Return the [X, Y] coordinate for the center point of the cell that contains the specified text.  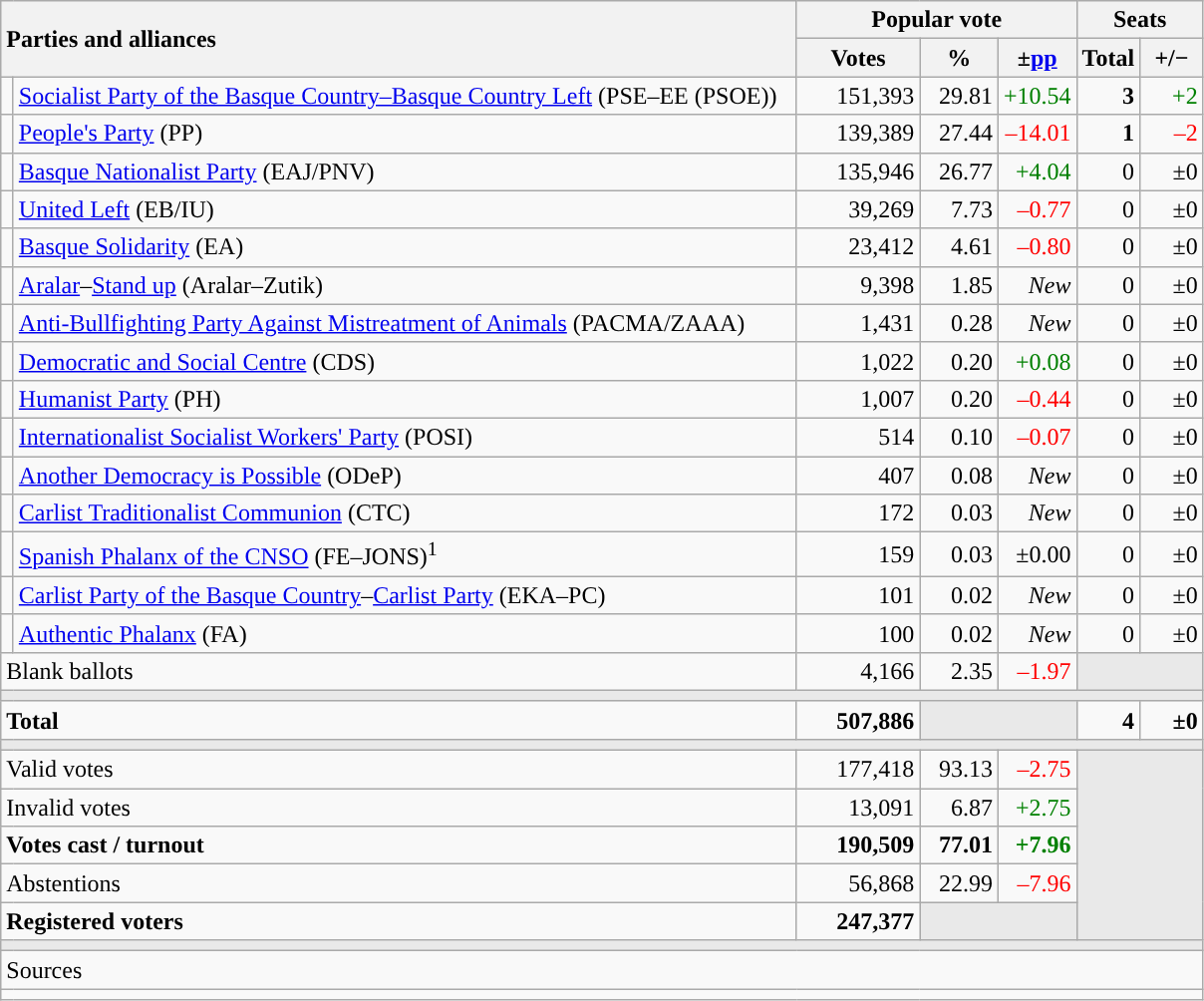
Popular vote [937, 20]
+10.54 [1037, 96]
101 [858, 595]
Parties and alliances [399, 39]
56,868 [858, 883]
407 [858, 476]
Votes cast / turnout [399, 845]
Another Democracy is Possible (ODeP) [405, 476]
190,509 [858, 845]
–1.97 [1037, 671]
172 [858, 513]
13,091 [858, 808]
United Left (EB/IU) [405, 209]
Basque Solidarity (EA) [405, 247]
Basque Nationalist Party (EAJ/PNV) [405, 171]
514 [858, 437]
–14.01 [1037, 134]
100 [858, 633]
–0.80 [1037, 247]
+4.04 [1037, 171]
Humanist Party (PH) [405, 399]
0.10 [959, 437]
9,398 [858, 285]
% [959, 58]
7.73 [959, 209]
–2.75 [1037, 770]
29.81 [959, 96]
Blank ballots [399, 671]
People's Party (PP) [405, 134]
27.44 [959, 134]
26.77 [959, 171]
–0.77 [1037, 209]
Invalid votes [399, 808]
1 [1108, 134]
+7.96 [1037, 845]
Aralar–Stand up (Aralar–Zutik) [405, 285]
Sources [602, 970]
Authentic Phalanx (FA) [405, 633]
77.01 [959, 845]
507,886 [858, 720]
6.87 [959, 808]
–7.96 [1037, 883]
0.08 [959, 476]
4 [1108, 720]
4,166 [858, 671]
Registered voters [399, 921]
39,269 [858, 209]
±pp [1037, 58]
–0.07 [1037, 437]
93.13 [959, 770]
151,393 [858, 96]
135,946 [858, 171]
139,389 [858, 134]
1,431 [858, 323]
22.99 [959, 883]
Abstentions [399, 883]
1,022 [858, 361]
1.85 [959, 285]
+0.08 [1037, 361]
1,007 [858, 399]
Seats [1140, 20]
Internationalist Socialist Workers' Party (POSI) [405, 437]
177,418 [858, 770]
2.35 [959, 671]
+/− [1172, 58]
+2 [1172, 96]
±0.00 [1037, 554]
247,377 [858, 921]
3 [1108, 96]
Anti-Bullfighting Party Against Mistreatment of Animals (PACMA/ZAAA) [405, 323]
–2 [1172, 134]
0.28 [959, 323]
Spanish Phalanx of the CNSO (FE–JONS)1 [405, 554]
Carlist Party of the Basque Country–Carlist Party (EKA–PC) [405, 595]
Democratic and Social Centre (CDS) [405, 361]
Carlist Traditionalist Communion (CTC) [405, 513]
159 [858, 554]
+2.75 [1037, 808]
Socialist Party of the Basque Country–Basque Country Left (PSE–EE (PSOE)) [405, 96]
Valid votes [399, 770]
23,412 [858, 247]
4.61 [959, 247]
Votes [858, 58]
–0.44 [1037, 399]
